Return (X, Y) of the center of cell containing provided text 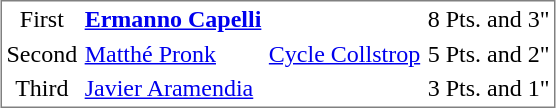
Matthé Pronk (174, 54)
First (42, 20)
Third (42, 88)
5 Pts. and 2" (489, 54)
Cycle Collstrop (344, 54)
8 Pts. and 3" (489, 20)
Second (42, 54)
Ermanno Capelli (174, 20)
3 Pts. and 1" (489, 88)
Javier Aramendia (174, 88)
